Search for the cell housing the specified text and yield its (X, Y) center coordinate. 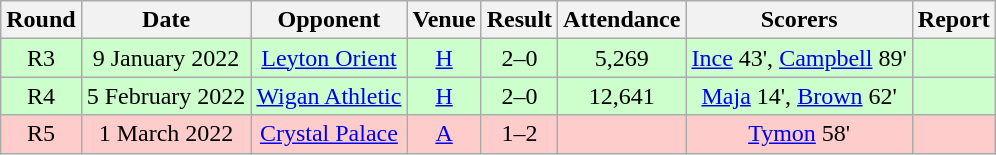
12,641 (622, 96)
Opponent (329, 20)
Crystal Palace (329, 134)
Wigan Athletic (329, 96)
Date (166, 20)
Result (519, 20)
9 January 2022 (166, 58)
Report (954, 20)
Leyton Orient (329, 58)
1–2 (519, 134)
Venue (444, 20)
Round (41, 20)
Ince 43', Campbell 89' (799, 58)
1 March 2022 (166, 134)
Maja 14', Brown 62' (799, 96)
Tymon 58' (799, 134)
5,269 (622, 58)
Attendance (622, 20)
Scorers (799, 20)
R4 (41, 96)
A (444, 134)
R5 (41, 134)
5 February 2022 (166, 96)
R3 (41, 58)
